Return [x, y] of the center of cell containing provided text 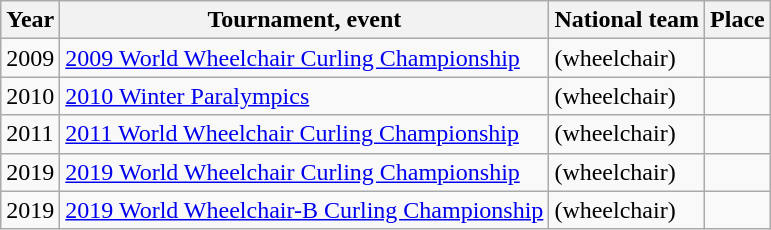
2011 World Wheelchair Curling Championship [304, 134]
Place [738, 20]
2009 [30, 58]
2009 World Wheelchair Curling Championship [304, 58]
2010 Winter Paralympics [304, 96]
Tournament, event [304, 20]
2019 World Wheelchair-B Curling Championship [304, 210]
2011 [30, 134]
2019 World Wheelchair Curling Championship [304, 172]
Year [30, 20]
National team [627, 20]
2010 [30, 96]
